Provide the [X, Y] coordinate of the cell's center where the given text is located.  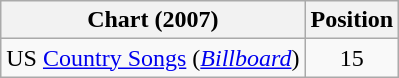
US Country Songs (Billboard) [153, 58]
Position [352, 20]
Chart (2007) [153, 20]
15 [352, 58]
